Extract the (x, y) coordinate from the center of the cell holding the provided text.  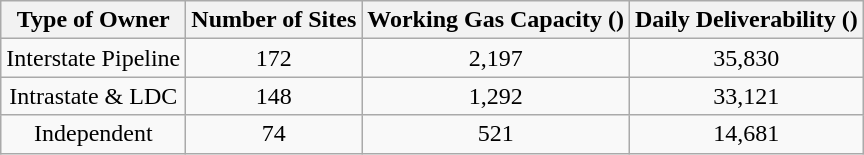
Intrastate & LDC (94, 96)
172 (274, 58)
14,681 (747, 134)
Independent (94, 134)
35,830 (747, 58)
Daily Deliverability () (747, 20)
Working Gas Capacity () (496, 20)
74 (274, 134)
33,121 (747, 96)
Number of Sites (274, 20)
148 (274, 96)
Type of Owner (94, 20)
521 (496, 134)
Interstate Pipeline (94, 58)
1,292 (496, 96)
2,197 (496, 58)
